Search for the cell housing the specified text and yield its (x, y) center coordinate. 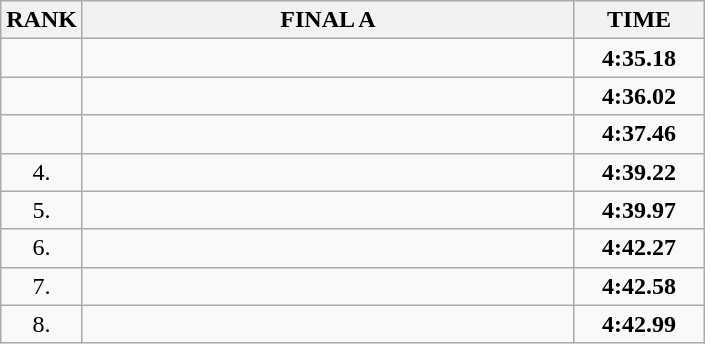
8. (42, 324)
4. (42, 172)
7. (42, 286)
4:39.22 (640, 172)
4:42.58 (640, 286)
4:39.97 (640, 210)
6. (42, 248)
4:42.27 (640, 248)
5. (42, 210)
4:36.02 (640, 96)
4:42.99 (640, 324)
TIME (640, 20)
FINAL A (328, 20)
4:35.18 (640, 58)
RANK (42, 20)
4:37.46 (640, 134)
